Output the [X, Y] coordinate of the center of the cell containing the given text.  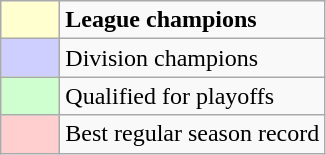
Qualified for playoffs [192, 96]
League champions [192, 20]
Division champions [192, 58]
Best regular season record [192, 134]
